Scan for the cell matching the given text and deliver its [x, y] coordinate at center. 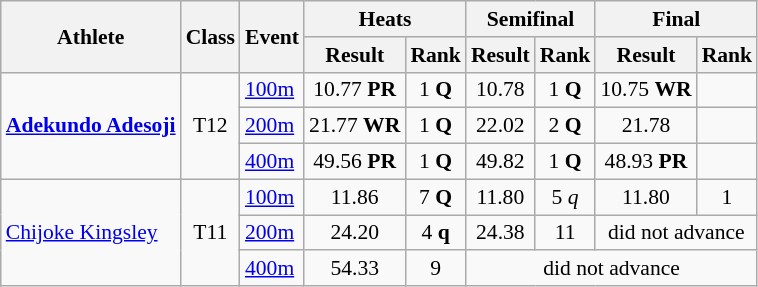
4 q [436, 233]
Event [272, 36]
49.56 PR [354, 162]
Athlete [91, 36]
9 [436, 269]
Chijoke Kingsley [91, 232]
2 Q [566, 126]
Final [676, 19]
10.77 PR [354, 90]
48.93 PR [646, 162]
7 Q [436, 197]
49.82 [500, 162]
5 q [566, 197]
1 [728, 197]
Adekundo Adesoji [91, 126]
T11 [210, 232]
11.86 [354, 197]
21.77 WR [354, 126]
24.20 [354, 233]
24.38 [500, 233]
54.33 [354, 269]
Class [210, 36]
10.75 WR [646, 90]
21.78 [646, 126]
Semifinal [530, 19]
10.78 [500, 90]
11 [566, 233]
T12 [210, 126]
22.02 [500, 126]
Heats [385, 19]
